Return the [x, y] coordinate for the center point of the cell that contains the specified text.  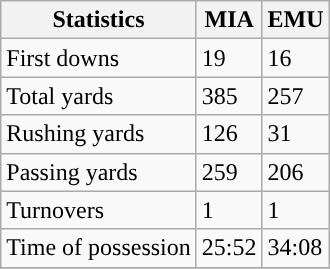
206 [296, 172]
126 [229, 134]
Statistics [99, 20]
Passing yards [99, 172]
Rushing yards [99, 134]
31 [296, 134]
Time of possession [99, 248]
259 [229, 172]
19 [229, 58]
16 [296, 58]
EMU [296, 20]
MIA [229, 20]
Turnovers [99, 210]
First downs [99, 58]
34:08 [296, 248]
385 [229, 96]
257 [296, 96]
Total yards [99, 96]
25:52 [229, 248]
